Determine the (X, Y) coordinate at the center of the cell enclosing the given text.  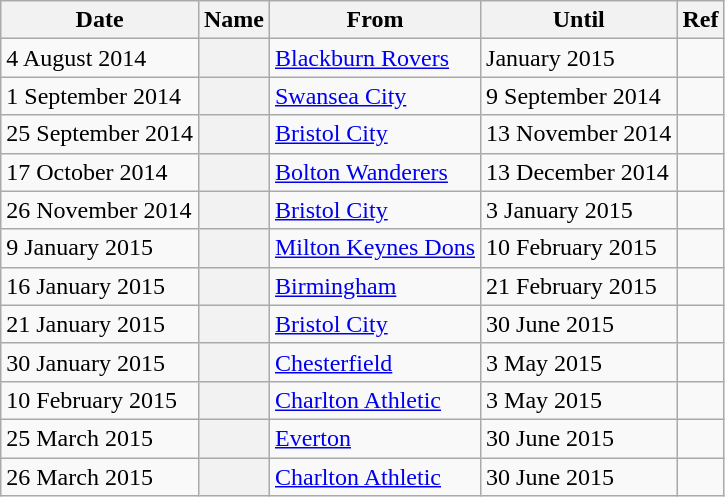
21 February 2015 (579, 286)
9 September 2014 (579, 96)
25 March 2015 (100, 438)
Everton (374, 438)
Milton Keynes Dons (374, 248)
17 October 2014 (100, 172)
30 January 2015 (100, 362)
Name (234, 20)
4 August 2014 (100, 58)
Until (579, 20)
3 January 2015 (579, 210)
Ref (700, 20)
21 January 2015 (100, 324)
Blackburn Rovers (374, 58)
Swansea City (374, 96)
16 January 2015 (100, 286)
Chesterfield (374, 362)
13 November 2014 (579, 134)
Date (100, 20)
13 December 2014 (579, 172)
25 September 2014 (100, 134)
1 September 2014 (100, 96)
From (374, 20)
26 March 2015 (100, 477)
9 January 2015 (100, 248)
Birmingham (374, 286)
Bolton Wanderers (374, 172)
January 2015 (579, 58)
26 November 2014 (100, 210)
